Extract the (x, y) coordinate from the center of the cell holding the provided text.  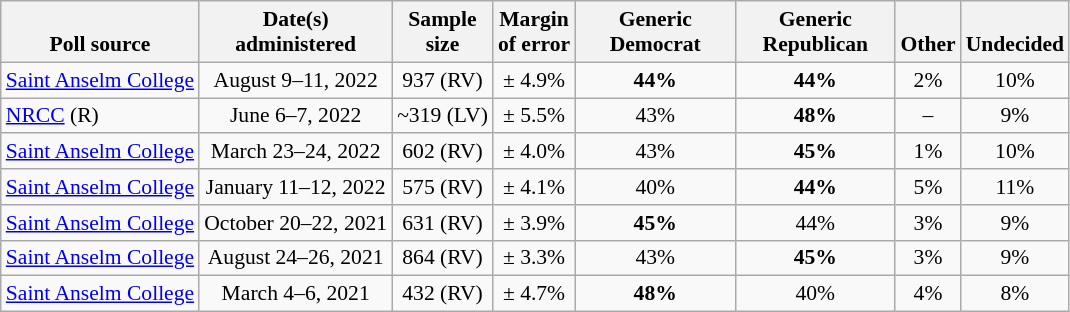
± 4.1% (534, 187)
Samplesize (442, 32)
NRCC (R) (100, 116)
March 4–6, 2021 (296, 294)
– (928, 116)
± 4.7% (534, 294)
8% (1015, 294)
August 9–11, 2022 (296, 80)
11% (1015, 187)
2% (928, 80)
864 (RV) (442, 258)
~319 (LV) (442, 116)
Poll source (100, 32)
January 11–12, 2022 (296, 187)
5% (928, 187)
432 (RV) (442, 294)
June 6–7, 2022 (296, 116)
October 20–22, 2021 (296, 223)
Other (928, 32)
937 (RV) (442, 80)
± 3.3% (534, 258)
4% (928, 294)
Undecided (1015, 32)
± 3.9% (534, 223)
± 4.9% (534, 80)
GenericDemocrat (655, 32)
March 23–24, 2022 (296, 152)
631 (RV) (442, 223)
Date(s)administered (296, 32)
August 24–26, 2021 (296, 258)
1% (928, 152)
602 (RV) (442, 152)
GenericRepublican (815, 32)
± 5.5% (534, 116)
575 (RV) (442, 187)
± 4.0% (534, 152)
Marginof error (534, 32)
